Return (x, y) of the center of cell containing provided text 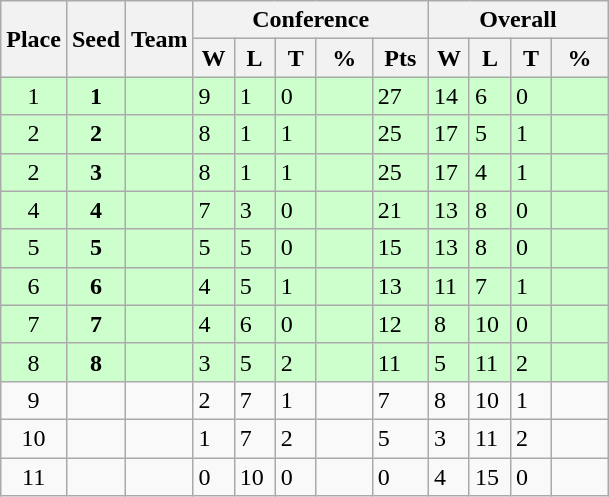
Seed (96, 39)
14 (448, 96)
Pts (400, 58)
12 (400, 324)
Team (160, 39)
21 (400, 210)
27 (400, 96)
Overall (518, 20)
Place (34, 39)
Conference (310, 20)
